For the text-containing cell, return its midpoint in (X, Y) coordinate format. 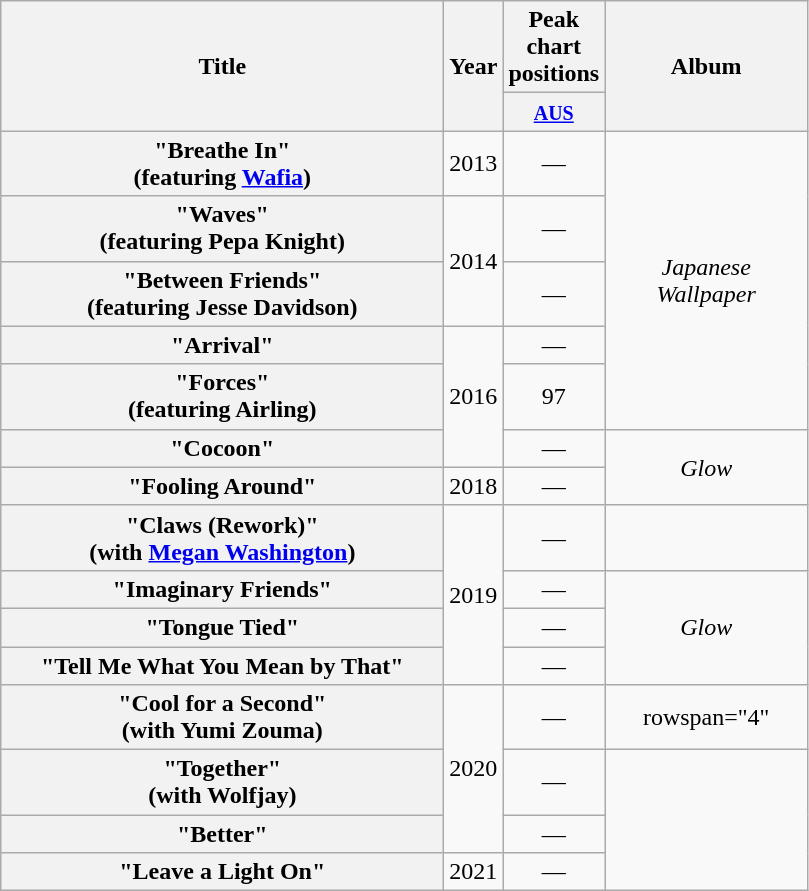
2020 (474, 769)
2014 (474, 261)
"Imaginary Friends" (222, 589)
2019 (474, 594)
2018 (474, 486)
"Breathe In"(featuring Wafia) (222, 164)
Title (222, 66)
"Together"(with Wolfjay) (222, 782)
Year (474, 66)
"Between Friends"(featuring Jesse Davidson) (222, 294)
"Tell Me What You Mean by That" (222, 665)
"Waves"(featuring Pepa Knight) (222, 228)
"Better" (222, 834)
97 (554, 396)
2021 (474, 872)
2013 (474, 164)
"Leave a Light On" (222, 872)
"Tongue Tied" (222, 627)
rowspan="4" (706, 718)
"Forces"(featuring Airling) (222, 396)
"Fooling Around" (222, 486)
AUS (554, 112)
"Arrival" (222, 345)
Japanese Wallpaper (706, 280)
"Claws (Rework)"(with Megan Washington) (222, 538)
"Cool for a Second"(with Yumi Zouma) (222, 718)
"Cocoon" (222, 448)
Album (706, 66)
Peak chart positions (554, 47)
2016 (474, 396)
